Return the [X, Y] coordinate for the center point of the cell that contains the specified text.  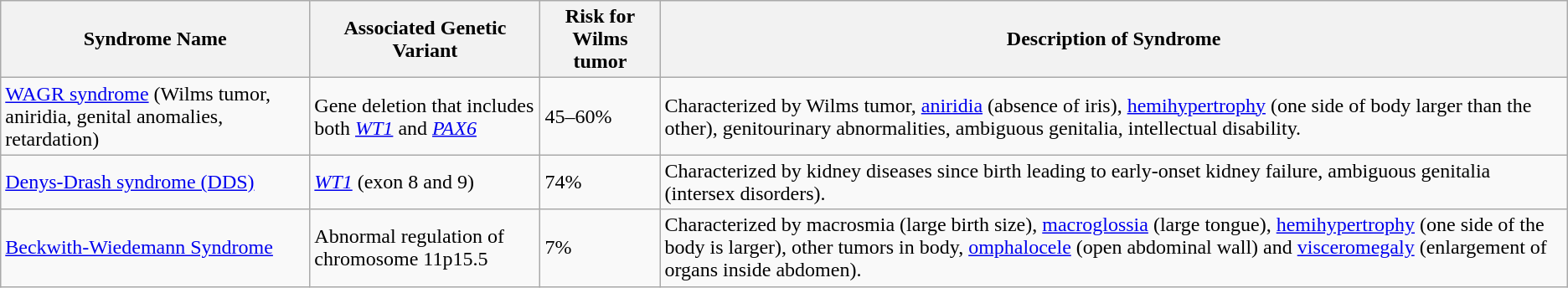
Abnormal regulation of chromosome 11p15.5 [426, 248]
Description of Syndrome [1114, 39]
Denys-Drash syndrome (DDS) [156, 183]
Gene deletion that includes both WT1 and PAX6 [426, 116]
WT1 (exon 8 and 9) [426, 183]
7% [600, 248]
74% [600, 183]
Risk for Wilms tumor [600, 39]
Associated Genetic Variant [426, 39]
WAGR syndrome (Wilms tumor, aniridia, genital anomalies, retardation) [156, 116]
Beckwith-Wiedemann Syndrome [156, 248]
Characterized by kidney diseases since birth leading to early-onset kidney failure, ambiguous genitalia (intersex disorders). [1114, 183]
Syndrome Name [156, 39]
45–60% [600, 116]
